Scan for the cell matching the given text and deliver its [X, Y] coordinate at center. 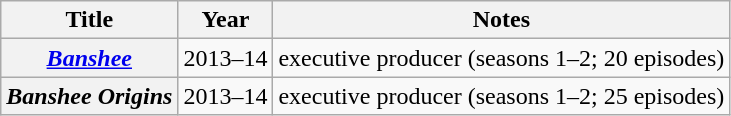
Banshee [90, 58]
Notes [502, 20]
Banshee Origins [90, 96]
Year [226, 20]
executive producer (seasons 1–2; 25 episodes) [502, 96]
executive producer (seasons 1–2; 20 episodes) [502, 58]
Title [90, 20]
